Detect which cell encompasses the target text, then output its [x, y] center coordinate. 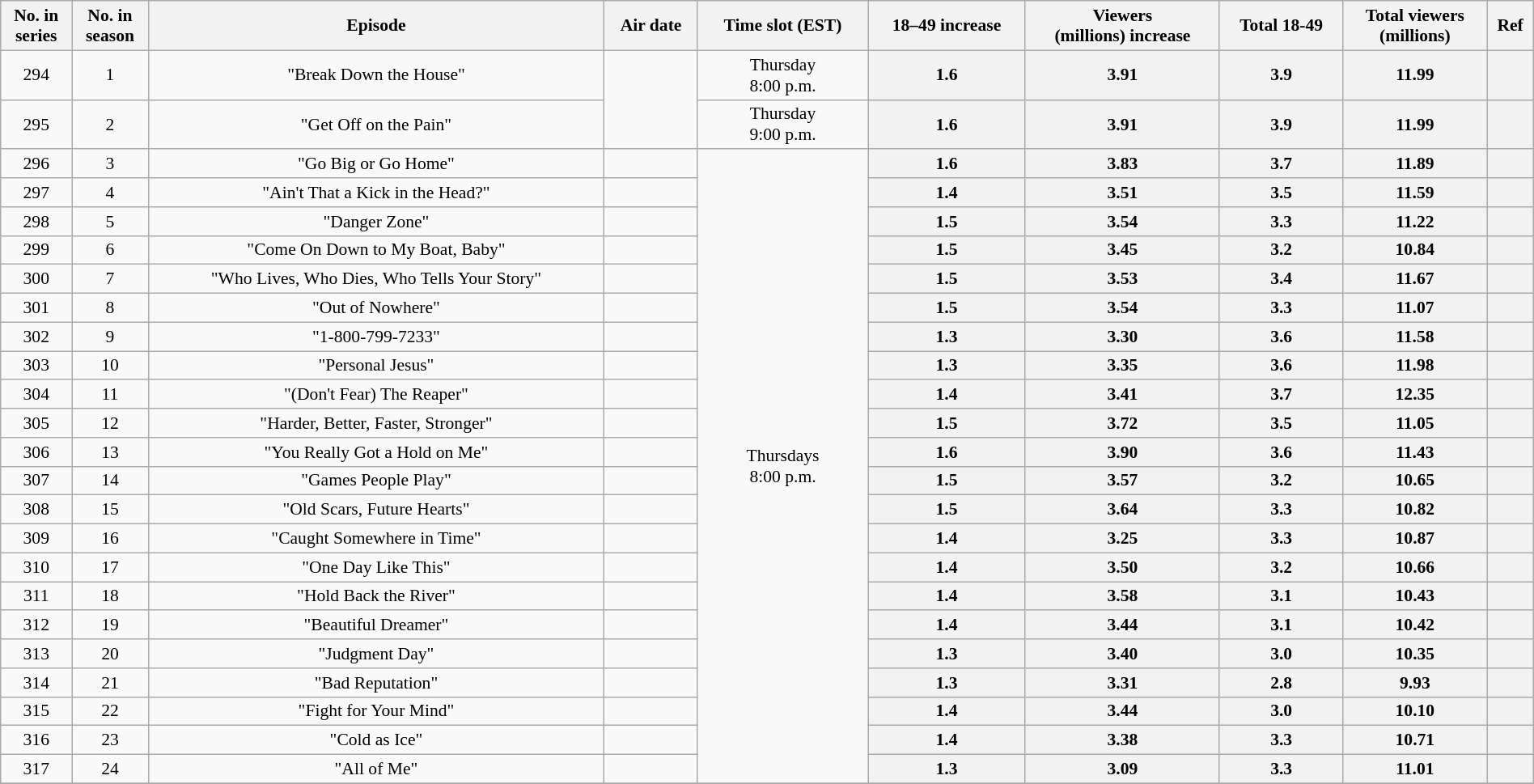
311 [36, 596]
18 [110, 596]
11.98 [1415, 366]
"Break Down the House" [376, 74]
"All of Me" [376, 769]
"Fight for Your Mind" [376, 711]
17 [110, 567]
310 [36, 567]
13 [110, 452]
3.51 [1122, 193]
"Personal Jesus" [376, 366]
3.72 [1122, 423]
301 [36, 308]
10.84 [1415, 250]
"Judgment Day" [376, 654]
12 [110, 423]
308 [36, 510]
10.82 [1415, 510]
22 [110, 711]
10.71 [1415, 740]
23 [110, 740]
3.83 [1122, 164]
309 [36, 539]
21 [110, 683]
1 [110, 74]
3.64 [1122, 510]
10.65 [1415, 481]
300 [36, 279]
5 [110, 222]
"Harder, Better, Faster, Stronger" [376, 423]
10.87 [1415, 539]
3.38 [1122, 740]
11.67 [1415, 279]
"Hold Back the River" [376, 596]
3.4 [1281, 279]
3.25 [1122, 539]
2 [110, 125]
8 [110, 308]
"Go Big or Go Home" [376, 164]
316 [36, 740]
No. inseries [36, 26]
20 [110, 654]
"Old Scars, Future Hearts" [376, 510]
3.40 [1122, 654]
Total viewers(millions) [1415, 26]
11.59 [1415, 193]
"You Really Got a Hold on Me" [376, 452]
9 [110, 337]
11.58 [1415, 337]
3.53 [1122, 279]
3.57 [1122, 481]
299 [36, 250]
3.58 [1122, 596]
7 [110, 279]
312 [36, 625]
10.66 [1415, 567]
No. inseason [110, 26]
295 [36, 125]
"Out of Nowhere" [376, 308]
Episode [376, 26]
313 [36, 654]
Ref [1510, 26]
"Come On Down to My Boat, Baby" [376, 250]
3.30 [1122, 337]
15 [110, 510]
315 [36, 711]
303 [36, 366]
4 [110, 193]
Air date [651, 26]
10.10 [1415, 711]
Time slot (EST) [782, 26]
"Get Off on the Pain" [376, 125]
Thursdays8:00 p.m. [782, 467]
3.50 [1122, 567]
"Who Lives, Who Dies, Who Tells Your Story" [376, 279]
"Games People Play" [376, 481]
3 [110, 164]
296 [36, 164]
305 [36, 423]
"Cold as Ice" [376, 740]
10 [110, 366]
11.22 [1415, 222]
"(Don't Fear) The Reaper" [376, 395]
11.89 [1415, 164]
3.45 [1122, 250]
11.05 [1415, 423]
3.41 [1122, 395]
3.31 [1122, 683]
"Caught Somewhere in Time" [376, 539]
11.07 [1415, 308]
9.93 [1415, 683]
18–49 increase [947, 26]
10.42 [1415, 625]
3.90 [1122, 452]
"Ain't That a Kick in the Head?" [376, 193]
Thursday8:00 p.m. [782, 74]
317 [36, 769]
Viewers(millions) increase [1122, 26]
11.43 [1415, 452]
16 [110, 539]
6 [110, 250]
"1-800-799-7233" [376, 337]
306 [36, 452]
"Danger Zone" [376, 222]
14 [110, 481]
307 [36, 481]
11.01 [1415, 769]
3.35 [1122, 366]
Total 18-49 [1281, 26]
2.8 [1281, 683]
12.35 [1415, 395]
3.09 [1122, 769]
Thursday9:00 p.m. [782, 125]
314 [36, 683]
24 [110, 769]
"Bad Reputation" [376, 683]
304 [36, 395]
298 [36, 222]
"One Day Like This" [376, 567]
10.43 [1415, 596]
294 [36, 74]
297 [36, 193]
"Beautiful Dreamer" [376, 625]
11 [110, 395]
302 [36, 337]
10.35 [1415, 654]
19 [110, 625]
